Locate the cell with the specified text and output its (X, Y) center coordinate. 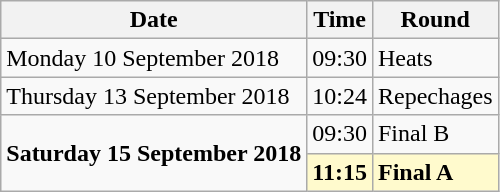
Repechages (435, 96)
Time (340, 20)
Final A (435, 172)
11:15 (340, 172)
Saturday 15 September 2018 (154, 153)
10:24 (340, 96)
Round (435, 20)
Final B (435, 134)
Date (154, 20)
Monday 10 September 2018 (154, 58)
Heats (435, 58)
Thursday 13 September 2018 (154, 96)
